Scan for the cell matching the given text and deliver its (x, y) coordinate at center. 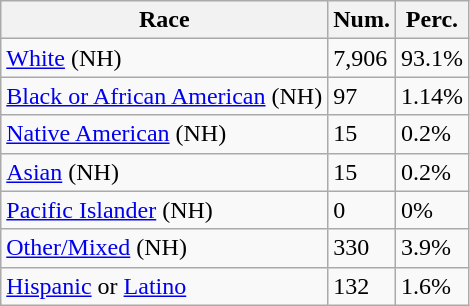
Race (164, 20)
132 (362, 286)
3.9% (432, 248)
Black or African American (NH) (164, 96)
0 (362, 210)
Perc. (432, 20)
1.6% (432, 286)
93.1% (432, 58)
Pacific Islander (NH) (164, 210)
330 (362, 248)
0% (432, 210)
Native American (NH) (164, 134)
Asian (NH) (164, 172)
7,906 (362, 58)
97 (362, 96)
White (NH) (164, 58)
Other/Mixed (NH) (164, 248)
Num. (362, 20)
Hispanic or Latino (164, 286)
1.14% (432, 96)
